Provide the (X, Y) coordinate of the cell's center where the given text is located.  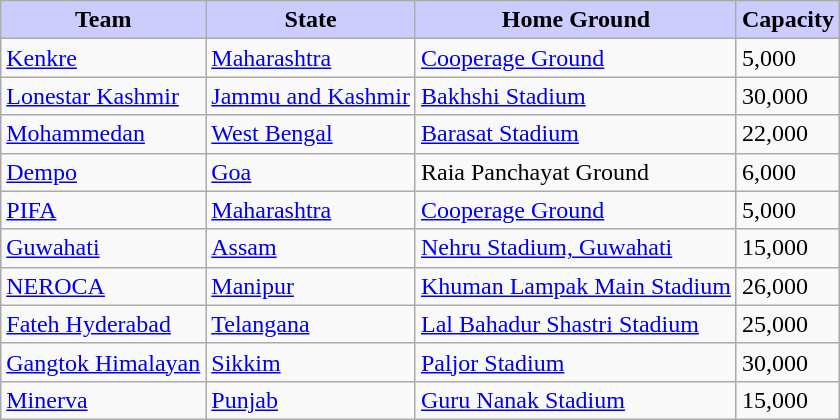
25,000 (788, 324)
Guwahati (104, 248)
6,000 (788, 172)
Assam (311, 248)
Capacity (788, 20)
Barasat Stadium (576, 134)
PIFA (104, 210)
Dempo (104, 172)
Nehru Stadium, Guwahati (576, 248)
Bakhshi Stadium (576, 96)
Manipur (311, 286)
State (311, 20)
Team (104, 20)
Punjab (311, 400)
Lonestar Kashmir (104, 96)
Gangtok Himalayan (104, 362)
26,000 (788, 286)
Lal Bahadur Shastri Stadium (576, 324)
Raia Panchayat Ground (576, 172)
Kenkre (104, 58)
Guru Nanak Stadium (576, 400)
NEROCA (104, 286)
Paljor Stadium (576, 362)
Telangana (311, 324)
Home Ground (576, 20)
Khuman Lampak Main Stadium (576, 286)
Mohammedan (104, 134)
Goa (311, 172)
West Bengal (311, 134)
Fateh Hyderabad (104, 324)
Jammu and Kashmir (311, 96)
Minerva (104, 400)
Sikkim (311, 362)
22,000 (788, 134)
